Pinpoint the cell where the given text exists, returning its (x, y) midpoint coordinate. 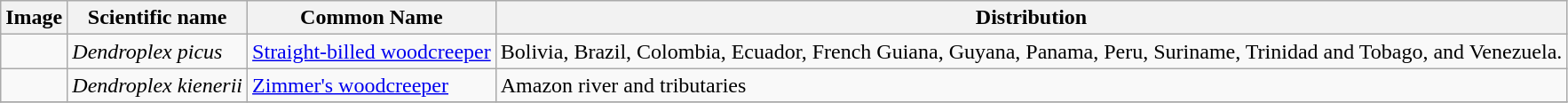
Dendroplex picus (158, 51)
Image (34, 18)
Distribution (1032, 18)
Zimmer's woodcreeper (372, 85)
Dendroplex kienerii (158, 85)
Bolivia, Brazil, Colombia, Ecuador, French Guiana, Guyana, Panama, Peru, Suriname, Trinidad and Tobago, and Venezuela. (1032, 51)
Common Name (372, 18)
Straight-billed woodcreeper (372, 51)
Scientific name (158, 18)
Amazon river and tributaries (1032, 85)
